Return the [x, y] coordinate for the center point of the cell that contains the specified text.  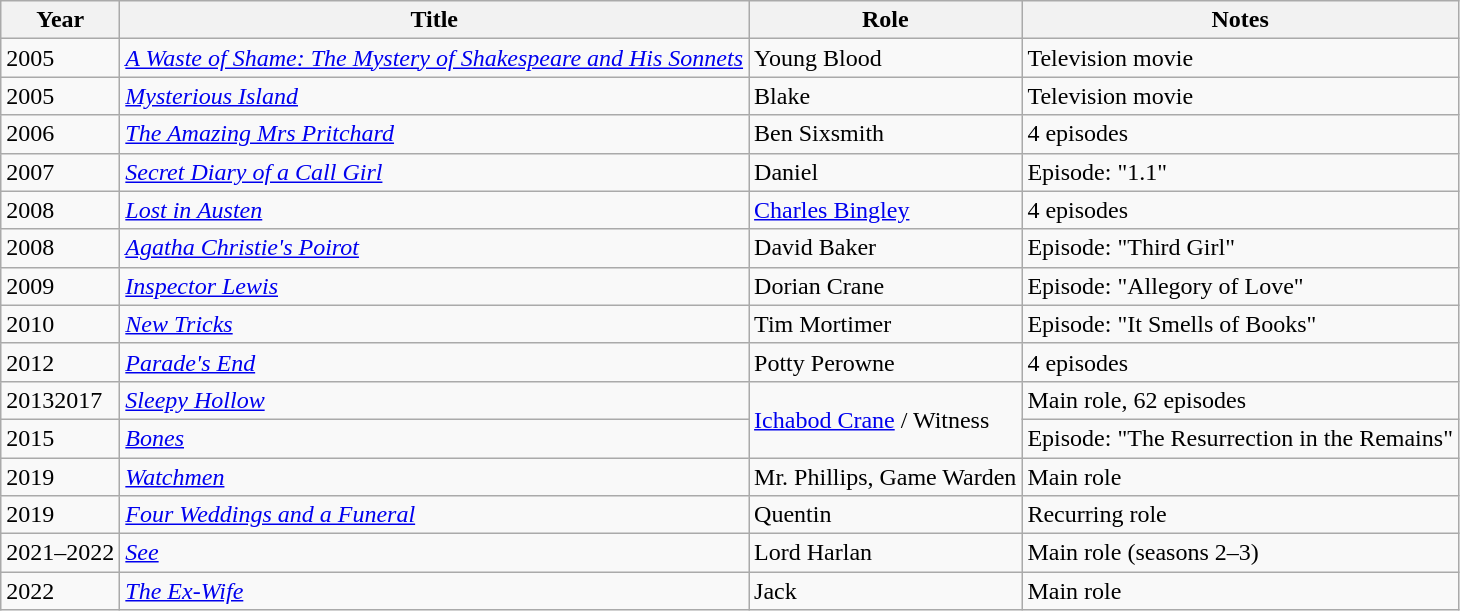
Title [434, 20]
2021–2022 [60, 553]
Sleepy Hollow [434, 400]
Lord Harlan [886, 553]
Inspector Lewis [434, 286]
Main role, 62 episodes [1240, 400]
2022 [60, 591]
Four Weddings and a Funeral [434, 515]
Bones [434, 438]
Episode: "It Smells of Books" [1240, 324]
2012 [60, 362]
Role [886, 20]
Daniel [886, 172]
Potty Perowne [886, 362]
Quentin [886, 515]
New Tricks [434, 324]
Dorian Crane [886, 286]
The Amazing Mrs Pritchard [434, 134]
2009 [60, 286]
Episode: "Allegory of Love" [1240, 286]
Recurring role [1240, 515]
20132017 [60, 400]
Episode: "The Resurrection in the Remains" [1240, 438]
Main role (seasons 2–3) [1240, 553]
David Baker [886, 248]
A Waste of Shame: The Mystery of Shakespeare and His Sonnets [434, 58]
2010 [60, 324]
Jack [886, 591]
Blake [886, 96]
2006 [60, 134]
Episode: "Third Girl" [1240, 248]
Secret Diary of a Call Girl [434, 172]
Lost in Austen [434, 210]
Mr. Phillips, Game Warden [886, 477]
See [434, 553]
Mysterious Island [434, 96]
Episode: "1.1" [1240, 172]
Tim Mortimer [886, 324]
Notes [1240, 20]
Parade's End [434, 362]
Young Blood [886, 58]
Watchmen [434, 477]
2007 [60, 172]
Year [60, 20]
The Ex-Wife [434, 591]
Agatha Christie's Poirot [434, 248]
Ichabod Crane / Witness [886, 419]
2015 [60, 438]
Ben Sixsmith [886, 134]
Charles Bingley [886, 210]
